For the text-containing cell, return its midpoint in [X, Y] coordinate format. 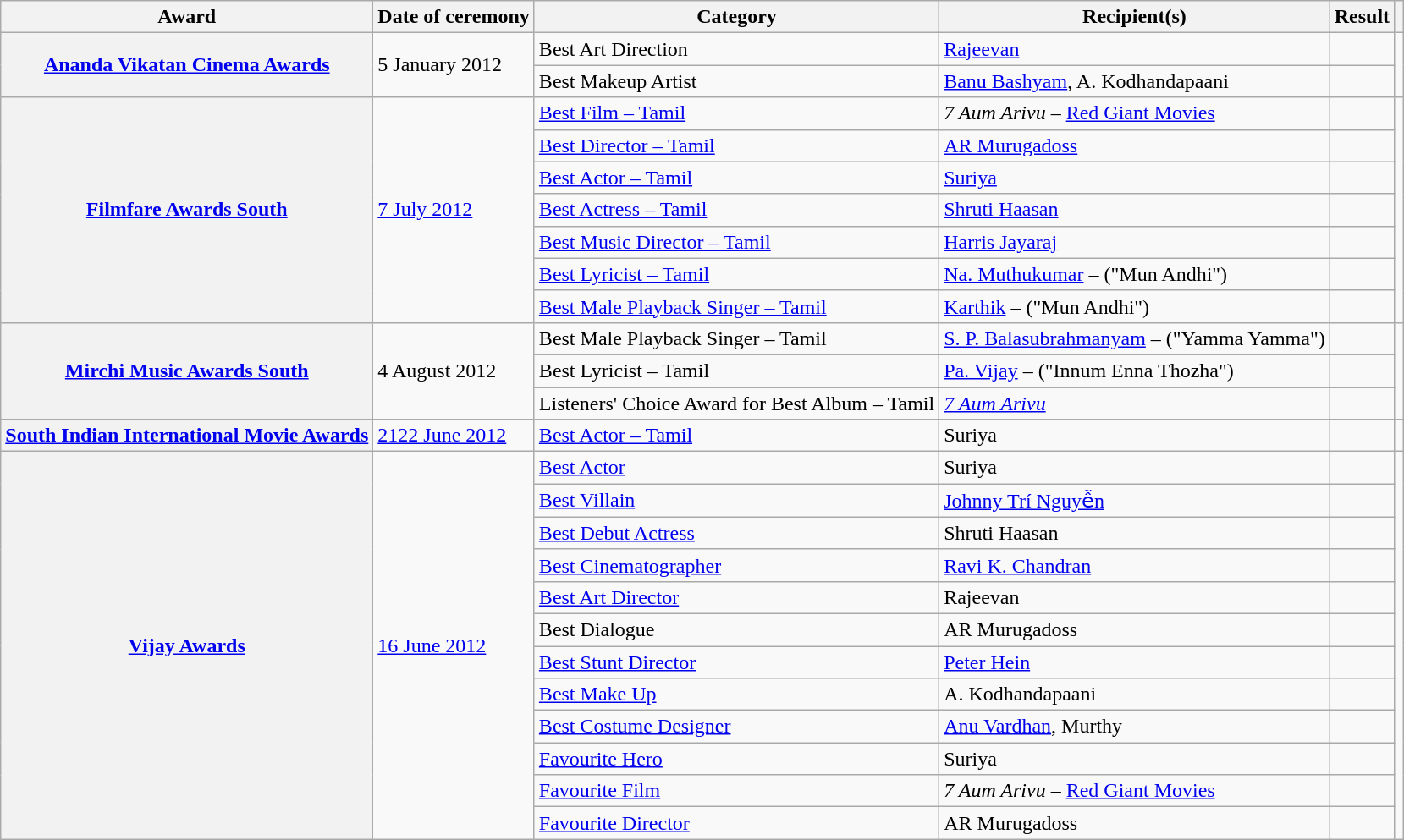
Best Art Director [736, 597]
4 August 2012 [454, 371]
Best Villain [736, 501]
Date of ceremony [454, 17]
Best Actor [736, 468]
2122 June 2012 [454, 436]
7 Aum Arivu [1135, 404]
Category [736, 17]
Best Music Director – Tamil [736, 242]
Favourite Director [736, 823]
South Indian International Movie Awards [187, 436]
Best Costume Designer [736, 727]
Favourite Film [736, 791]
Award [187, 17]
Na. Muthukumar – ("Mun Andhi") [1135, 274]
7 July 2012 [454, 210]
Johnny Trí Nguyễn [1135, 501]
S. P. Balasubrahmanyam – ("Yamma Yamma") [1135, 338]
Best Art Direction [736, 49]
Recipient(s) [1135, 17]
Best Debut Actress [736, 533]
Vijay Awards [187, 645]
Best Stunt Director [736, 662]
Karthik – ("Mun Andhi") [1135, 306]
Best Dialogue [736, 629]
Best Film – Tamil [736, 113]
Pa. Vijay – ("Innum Enna Thozha") [1135, 371]
Best Makeup Artist [736, 81]
Result [1362, 17]
Peter Hein [1135, 662]
Best Director – Tamil [736, 145]
16 June 2012 [454, 645]
Ravi K. Chandran [1135, 565]
5 January 2012 [454, 65]
Ananda Vikatan Cinema Awards [187, 65]
A. Kodhandapaani [1135, 695]
Best Actress – Tamil [736, 210]
Filmfare Awards South [187, 210]
Harris Jayaraj [1135, 242]
Favourite Hero [736, 759]
Listeners' Choice Award for Best Album – Tamil [736, 404]
Mirchi Music Awards South [187, 371]
Best Make Up [736, 695]
Anu Vardhan, Murthy [1135, 727]
Best Cinematographer [736, 565]
Banu Bashyam, A. Kodhandapaani [1135, 81]
